Search for the cell housing the specified text and yield its (x, y) center coordinate. 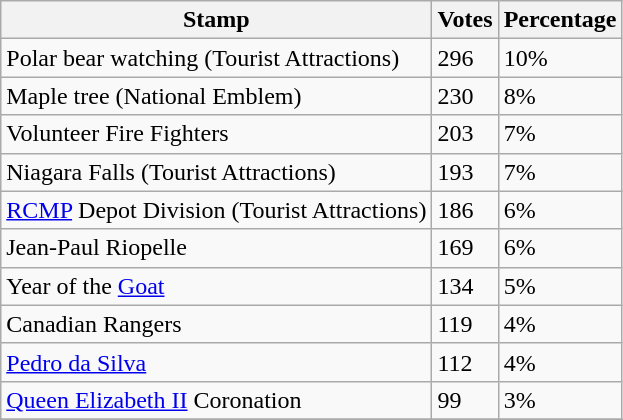
296 (465, 58)
Volunteer Fire Fighters (216, 134)
10% (560, 58)
8% (560, 96)
Niagara Falls (Tourist Attractions) (216, 172)
119 (465, 324)
112 (465, 362)
169 (465, 248)
Polar bear watching (Tourist Attractions) (216, 58)
230 (465, 96)
Canadian Rangers (216, 324)
Jean-Paul Riopelle (216, 248)
RCMP Depot Division (Tourist Attractions) (216, 210)
Percentage (560, 20)
Queen Elizabeth II Coronation (216, 400)
Pedro da Silva (216, 362)
203 (465, 134)
Maple tree (National Emblem) (216, 96)
186 (465, 210)
Year of the Goat (216, 286)
5% (560, 286)
Stamp (216, 20)
3% (560, 400)
134 (465, 286)
Votes (465, 20)
99 (465, 400)
193 (465, 172)
